Detect which cell encompasses the target text, then output its [x, y] center coordinate. 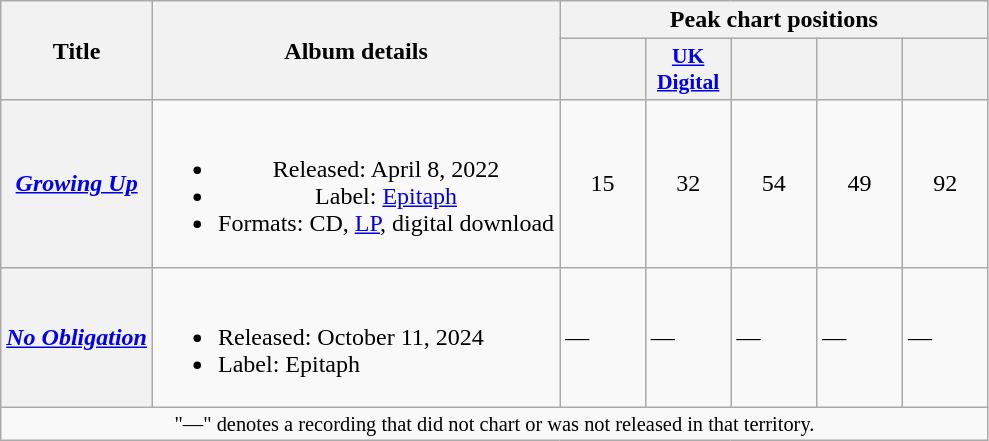
15 [603, 184]
Peak chart positions [774, 20]
Released: October 11, 2024Label: Epitaph [356, 337]
Released: April 8, 2022Label: EpitaphFormats: CD, LP, digital download [356, 184]
92 [945, 184]
Album details [356, 50]
Title [77, 50]
No Obligation [77, 337]
"—" denotes a recording that did not chart or was not released in that territory. [494, 424]
UKDigital [688, 70]
49 [860, 184]
Growing Up [77, 184]
54 [774, 184]
32 [688, 184]
